Find where the given text appears and provide that cell's center as [X, Y] coordinate. 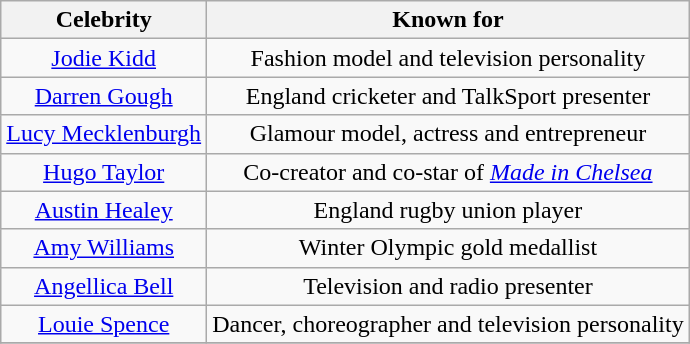
Amy Williams [104, 248]
Darren Gough [104, 96]
Hugo Taylor [104, 172]
Co-creator and co-star of Made in Chelsea [448, 172]
Jodie Kidd [104, 58]
Celebrity [104, 20]
Lucy Mecklenburgh [104, 134]
Angellica Bell [104, 286]
Glamour model, actress and entrepreneur [448, 134]
Winter Olympic gold medallist [448, 248]
Louie Spence [104, 324]
England rugby union player [448, 210]
Fashion model and television personality [448, 58]
Dancer, choreographer and television personality [448, 324]
England cricketer and TalkSport presenter [448, 96]
Austin Healey [104, 210]
Television and radio presenter [448, 286]
Known for [448, 20]
